From the cell containing the given text, extract its center point as (X, Y) coordinate. 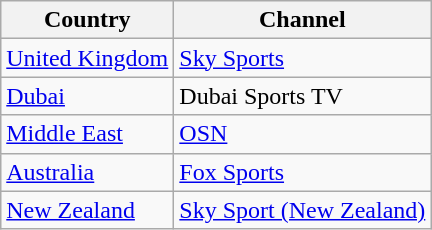
Sky Sports (302, 58)
Australia (88, 172)
Fox Sports (302, 172)
United Kingdom (88, 58)
Dubai (88, 96)
Dubai Sports TV (302, 96)
Country (88, 20)
Sky Sport (New Zealand) (302, 210)
Middle East (88, 134)
OSN (302, 134)
Channel (302, 20)
New Zealand (88, 210)
